Capture the cell that displays the provided text and extract its [X, Y] central coordinate. 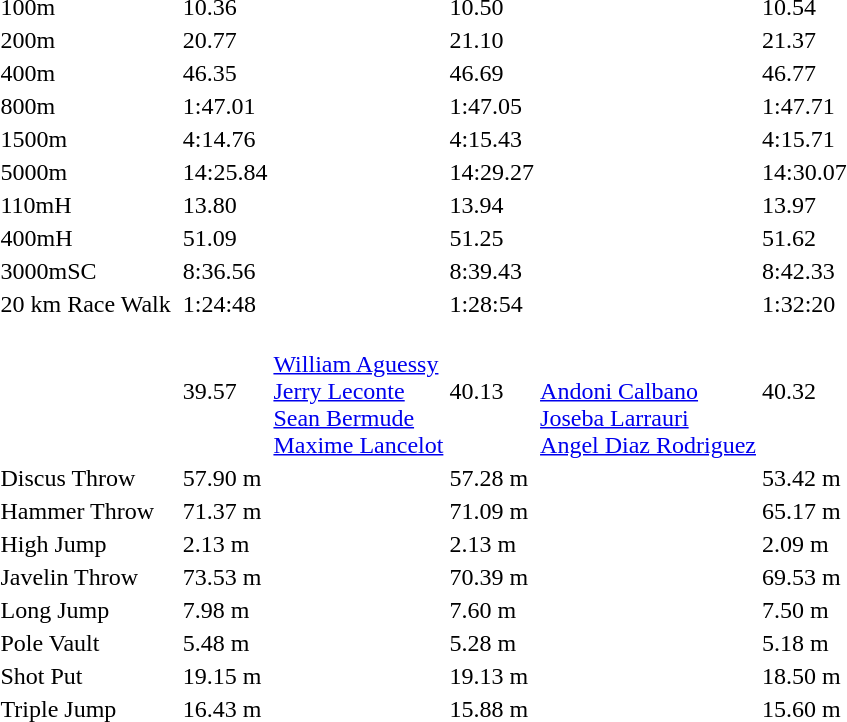
19.13 m [492, 676]
William AguessyJerry LeconteSean BermudeMaxime Lancelot [358, 391]
70.39 m [492, 577]
Andoni CalbanoJoseba LarrauriAngel Diaz Rodriguez [648, 391]
1:47.01 [225, 106]
1:28:54 [492, 304]
8:39.43 [492, 271]
71.09 m [492, 511]
13.94 [492, 205]
5.48 m [225, 643]
57.90 m [225, 478]
13.80 [225, 205]
8:36.56 [225, 271]
46.69 [492, 73]
51.09 [225, 238]
7.98 m [225, 610]
14:25.84 [225, 172]
1:47.05 [492, 106]
21.10 [492, 40]
39.57 [225, 391]
51.25 [492, 238]
7.60 m [492, 610]
71.37 m [225, 511]
73.53 m [225, 577]
4:14.76 [225, 139]
5.28 m [492, 643]
14:29.27 [492, 172]
20.77 [225, 40]
46.35 [225, 73]
40.13 [492, 391]
57.28 m [492, 478]
1:24:48 [225, 304]
19.15 m [225, 676]
4:15.43 [492, 139]
